Find where the given text appears and provide that cell's center as [X, Y] coordinate. 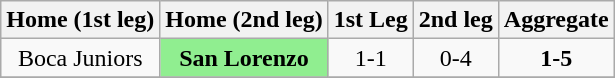
1-1 [370, 58]
San Lorenzo [244, 58]
1-5 [556, 58]
1st Leg [370, 20]
Boca Juniors [80, 58]
Home (1st leg) [80, 20]
0-4 [456, 58]
Home (2nd leg) [244, 20]
2nd leg [456, 20]
Aggregate [556, 20]
